Scan for the cell matching the given text and deliver its (x, y) coordinate at center. 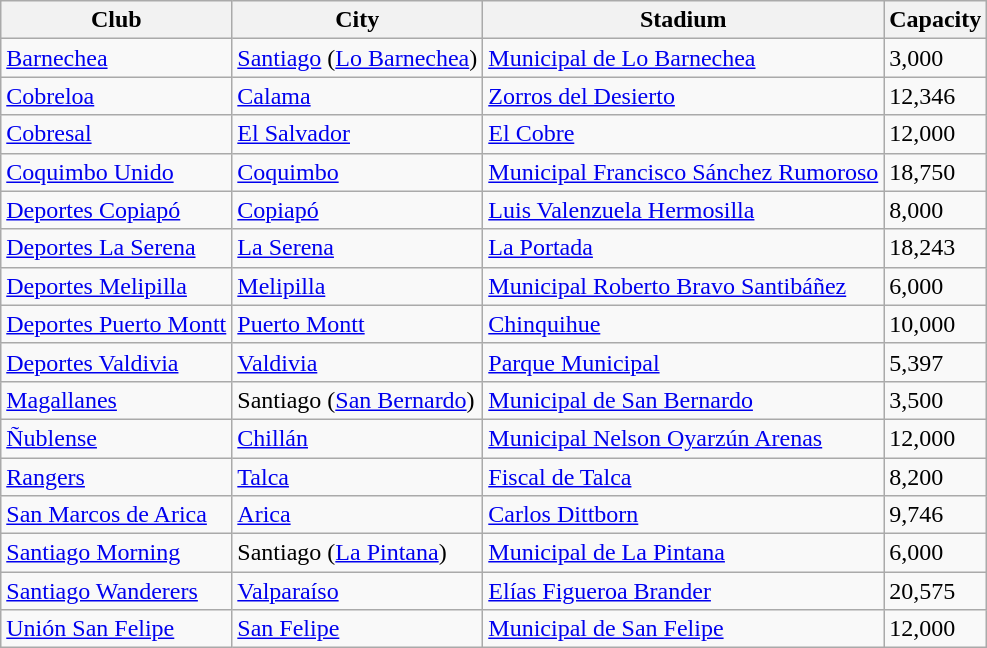
Parque Municipal (684, 362)
Deportes Puerto Montt (116, 324)
Santiago Wanderers (116, 591)
Copiapó (358, 210)
Zorros del Desierto (684, 96)
Cobresal (116, 134)
12,346 (936, 96)
Ñublense (116, 438)
3,500 (936, 400)
La Portada (684, 248)
Deportes Valdivia (116, 362)
Municipal de San Felipe (684, 629)
Elías Figueroa Brander (684, 591)
Municipal de San Bernardo (684, 400)
Carlos Dittborn (684, 515)
5,397 (936, 362)
San Marcos de Arica (116, 515)
Municipal Francisco Sánchez Rumoroso (684, 172)
Coquimbo Unido (116, 172)
Arica (358, 515)
San Felipe (358, 629)
18,750 (936, 172)
3,000 (936, 58)
Santiago Morning (116, 553)
Municipal de La Pintana (684, 553)
Santiago (La Pintana) (358, 553)
Municipal Roberto Bravo Santibáñez (684, 286)
9,746 (936, 515)
Luis Valenzuela Hermosilla (684, 210)
Barnechea (116, 58)
Coquimbo (358, 172)
Municipal de Lo Barnechea (684, 58)
El Salvador (358, 134)
Chillán (358, 438)
10,000 (936, 324)
Melipilla (358, 286)
Deportes La Serena (116, 248)
Magallanes (116, 400)
City (358, 20)
Valparaíso (358, 591)
El Cobre (684, 134)
Santiago (San Bernardo) (358, 400)
Stadium (684, 20)
8,000 (936, 210)
Valdivia (358, 362)
La Serena (358, 248)
Talca (358, 477)
Chinquihue (684, 324)
Club (116, 20)
Fiscal de Talca (684, 477)
Municipal Nelson Oyarzún Arenas (684, 438)
Cobreloa (116, 96)
18,243 (936, 248)
Deportes Melipilla (116, 286)
Deportes Copiapó (116, 210)
20,575 (936, 591)
Santiago (Lo Barnechea) (358, 58)
Puerto Montt (358, 324)
Capacity (936, 20)
8,200 (936, 477)
Unión San Felipe (116, 629)
Calama (358, 96)
Rangers (116, 477)
